Find where the given text appears and provide that cell's center as (X, Y) coordinate. 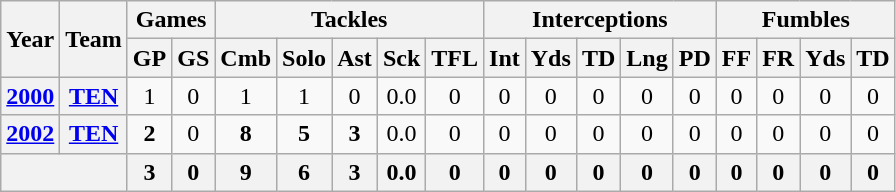
2002 (30, 134)
Lng (647, 58)
FR (778, 58)
9 (246, 172)
Ast (355, 58)
8 (246, 134)
TFL (455, 58)
Tackles (350, 20)
Int (505, 58)
2 (149, 134)
Cmb (246, 58)
Team (94, 39)
PD (694, 58)
GS (194, 58)
Fumbles (806, 20)
5 (304, 134)
Year (30, 39)
Games (170, 20)
Solo (304, 58)
Interceptions (600, 20)
FF (736, 58)
2000 (30, 96)
Sck (401, 58)
6 (304, 172)
GP (149, 58)
